For the text-containing cell, return its midpoint in (X, Y) coordinate format. 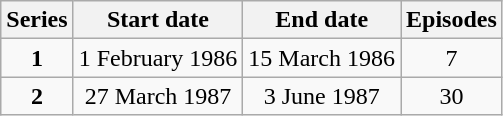
30 (452, 96)
27 March 1987 (158, 96)
1 (37, 58)
3 June 1987 (322, 96)
Series (37, 20)
Episodes (452, 20)
Start date (158, 20)
End date (322, 20)
2 (37, 96)
7 (452, 58)
1 February 1986 (158, 58)
15 March 1986 (322, 58)
